Scan for the cell matching the given text and deliver its [X, Y] coordinate at center. 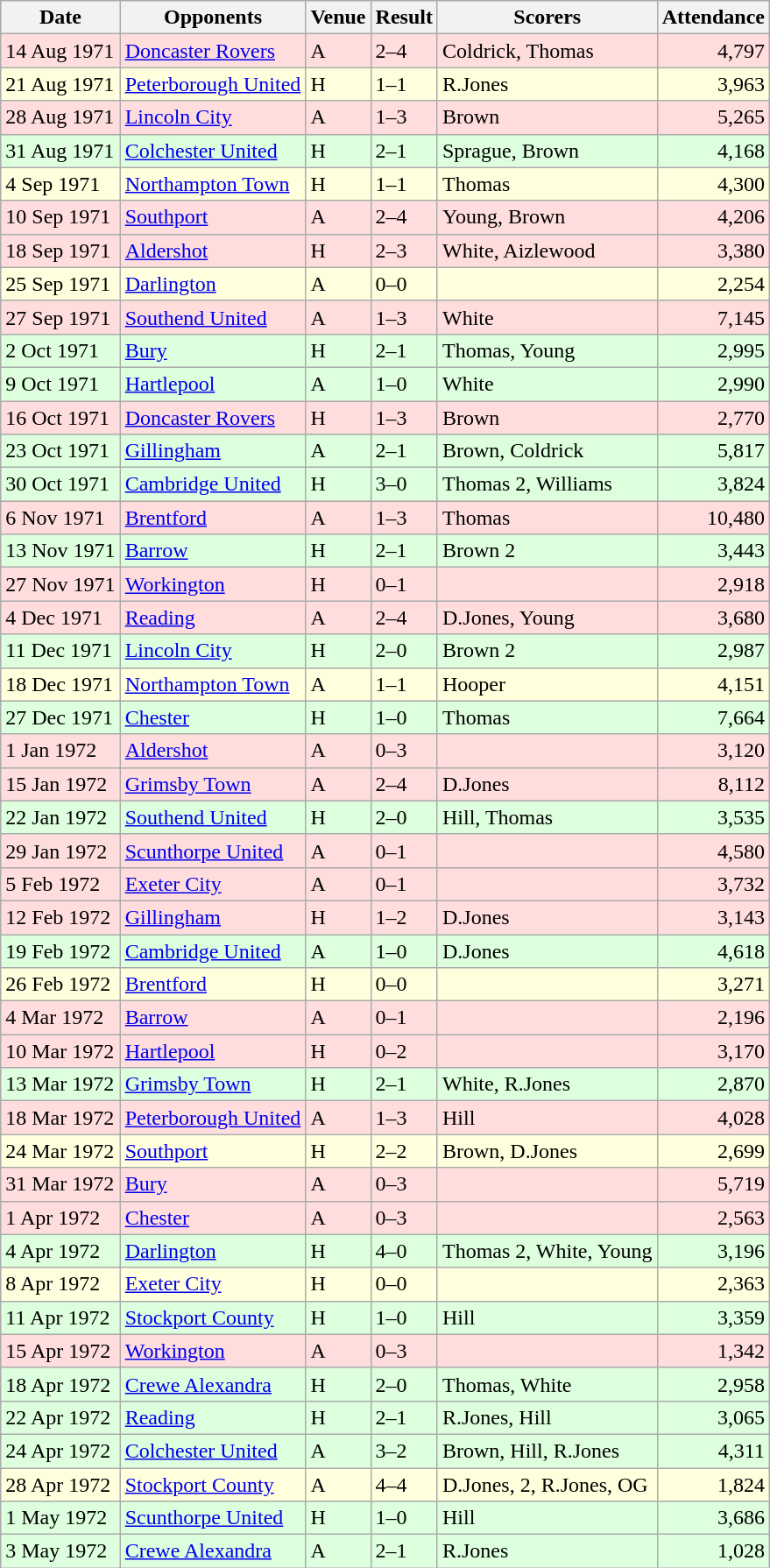
2,995 [713, 350]
7,664 [713, 717]
Thomas 2, Williams [547, 484]
3,143 [713, 917]
2,363 [713, 1284]
4–4 [404, 1485]
10,480 [713, 518]
Thomas 2, White, Young [547, 1251]
Coldrick, Thomas [547, 51]
4,168 [713, 151]
2 Oct 1971 [60, 350]
6 Nov 1971 [60, 518]
3,963 [713, 84]
21 Aug 1971 [60, 84]
3,443 [713, 551]
3,824 [713, 484]
4–0 [404, 1251]
24 Mar 1972 [60, 1151]
14 Aug 1971 [60, 51]
8 Apr 1972 [60, 1284]
26 Feb 1972 [60, 985]
8,112 [713, 784]
15 Apr 1972 [60, 1351]
Thomas, Young [547, 350]
18 Apr 1972 [60, 1384]
3,686 [713, 1518]
0–2 [404, 1051]
Hill, Thomas [547, 817]
3,680 [713, 618]
31 Aug 1971 [60, 151]
2,918 [713, 584]
1,028 [713, 1551]
4 Mar 1972 [60, 1018]
1,824 [713, 1485]
Brown, D.Jones [547, 1151]
1 May 1972 [60, 1518]
11 Apr 1972 [60, 1317]
3,120 [713, 751]
4,300 [713, 184]
12 Feb 1972 [60, 917]
3,732 [713, 884]
1,342 [713, 1351]
2,699 [713, 1151]
5,265 [713, 117]
3 May 1972 [60, 1551]
23 Oct 1971 [60, 451]
White, Aizlewood [547, 251]
29 Jan 1972 [60, 851]
2–3 [404, 251]
27 Sep 1971 [60, 317]
7,145 [713, 317]
Attendance [713, 18]
Sprague, Brown [547, 151]
2,870 [713, 1084]
22 Apr 1972 [60, 1417]
3,065 [713, 1417]
3–2 [404, 1451]
31 Mar 1972 [60, 1184]
30 Oct 1971 [60, 484]
10 Sep 1971 [60, 217]
2,958 [713, 1384]
24 Apr 1972 [60, 1451]
27 Dec 1971 [60, 717]
4,311 [713, 1451]
Opponents [213, 18]
4,028 [713, 1118]
D.Jones, 2, R.Jones, OG [547, 1485]
2–2 [404, 1151]
2,770 [713, 418]
2,196 [713, 1018]
1–2 [404, 917]
5,719 [713, 1184]
28 Apr 1972 [60, 1485]
4,206 [713, 217]
Brown, Hill, R.Jones [547, 1451]
1 Apr 1972 [60, 1218]
4,797 [713, 51]
18 Mar 1972 [60, 1118]
13 Nov 1971 [60, 551]
4,151 [713, 684]
10 Mar 1972 [60, 1051]
18 Sep 1971 [60, 251]
4 Dec 1971 [60, 618]
9 Oct 1971 [60, 384]
19 Feb 1972 [60, 950]
2,254 [713, 284]
Venue [338, 18]
13 Mar 1972 [60, 1084]
15 Jan 1972 [60, 784]
28 Aug 1971 [60, 117]
R.Jones, Hill [547, 1417]
4 Apr 1972 [60, 1251]
Result [404, 18]
16 Oct 1971 [60, 418]
4,618 [713, 950]
White, R.Jones [547, 1084]
5 Feb 1972 [60, 884]
11 Dec 1971 [60, 651]
4 Sep 1971 [60, 184]
22 Jan 1972 [60, 817]
1 Jan 1972 [60, 751]
Brown, Coldrick [547, 451]
2,990 [713, 384]
3,170 [713, 1051]
18 Dec 1971 [60, 684]
3,380 [713, 251]
5,817 [713, 451]
27 Nov 1971 [60, 584]
3,196 [713, 1251]
Thomas, White [547, 1384]
Hooper [547, 684]
Young, Brown [547, 217]
Date [60, 18]
D.Jones, Young [547, 618]
3–0 [404, 484]
2,563 [713, 1218]
3,359 [713, 1317]
Scorers [547, 18]
2,987 [713, 651]
3,535 [713, 817]
25 Sep 1971 [60, 284]
3,271 [713, 985]
4,580 [713, 851]
